Find where the given text appears and provide that cell's center as [x, y] coordinate. 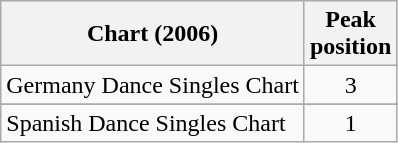
Spanish Dance Singles Chart [153, 123]
Peakposition [350, 34]
Chart (2006) [153, 34]
Germany Dance Singles Chart [153, 85]
1 [350, 123]
3 [350, 85]
